Find where the given text appears and provide that cell's center as (X, Y) coordinate. 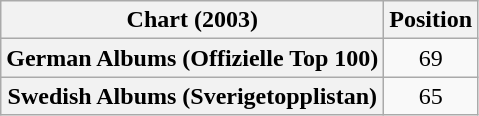
Chart (2003) (192, 20)
69 (431, 58)
65 (431, 96)
Swedish Albums (Sverigetopplistan) (192, 96)
German Albums (Offizielle Top 100) (192, 58)
Position (431, 20)
